Scan for the cell matching the given text and deliver its [x, y] coordinate at center. 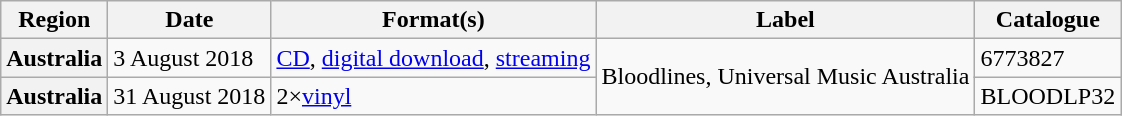
3 August 2018 [190, 58]
31 August 2018 [190, 96]
Format(s) [434, 20]
2×vinyl [434, 96]
Region [54, 20]
Catalogue [1048, 20]
BLOODLP32 [1048, 96]
Bloodlines, Universal Music Australia [786, 77]
CD, digital download, streaming [434, 58]
6773827 [1048, 58]
Date [190, 20]
Label [786, 20]
